Return the (x, y) coordinate for the center point of the cell that contains the specified text.  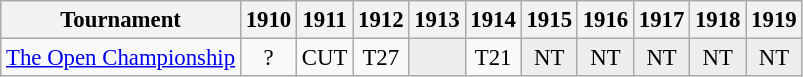
Tournament (121, 20)
1912 (381, 20)
1914 (493, 20)
1910 (268, 20)
1916 (605, 20)
The Open Championship (121, 58)
1915 (549, 20)
CUT (325, 58)
T27 (381, 58)
1913 (437, 20)
T21 (493, 58)
1919 (774, 20)
1918 (718, 20)
1911 (325, 20)
1917 (661, 20)
? (268, 58)
